Determine the (X, Y) coordinate at the center of the cell enclosing the given text.  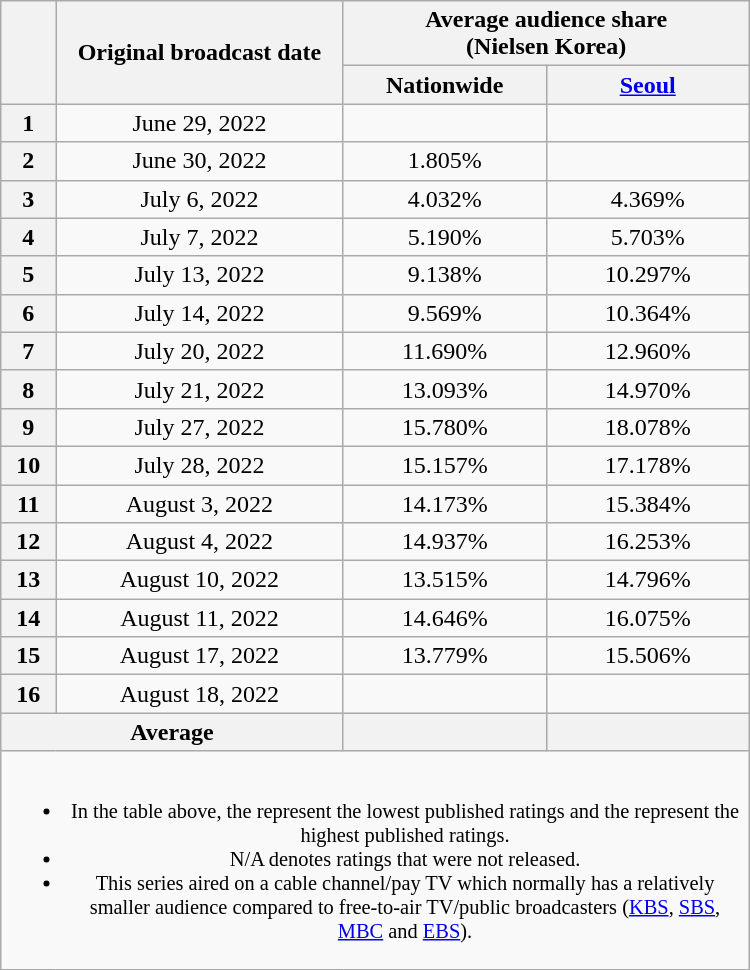
14.796% (648, 580)
14.646% (444, 618)
10 (28, 465)
14.970% (648, 389)
12 (28, 542)
15.384% (648, 503)
16.075% (648, 618)
4.032% (444, 199)
13.093% (444, 389)
1 (28, 123)
13.779% (444, 656)
14.173% (444, 503)
July 28, 2022 (200, 465)
August 11, 2022 (200, 618)
1.805% (444, 161)
13 (28, 580)
August 10, 2022 (200, 580)
18.078% (648, 427)
16 (28, 694)
8 (28, 389)
15.157% (444, 465)
14 (28, 618)
June 30, 2022 (200, 161)
10.297% (648, 275)
9.569% (444, 313)
Average (172, 732)
July 14, 2022 (200, 313)
4.369% (648, 199)
July 6, 2022 (200, 199)
June 29, 2022 (200, 123)
11.690% (444, 351)
5 (28, 275)
3 (28, 199)
11 (28, 503)
13.515% (444, 580)
16.253% (648, 542)
7 (28, 351)
12.960% (648, 351)
9.138% (444, 275)
July 13, 2022 (200, 275)
5.190% (444, 237)
July 27, 2022 (200, 427)
10.364% (648, 313)
15 (28, 656)
August 17, 2022 (200, 656)
August 4, 2022 (200, 542)
14.937% (444, 542)
6 (28, 313)
Original broadcast date (200, 52)
July 21, 2022 (200, 389)
17.178% (648, 465)
15.506% (648, 656)
July 7, 2022 (200, 237)
4 (28, 237)
August 3, 2022 (200, 503)
15.780% (444, 427)
Nationwide (444, 85)
August 18, 2022 (200, 694)
Average audience share(Nielsen Korea) (546, 34)
July 20, 2022 (200, 351)
9 (28, 427)
5.703% (648, 237)
Seoul (648, 85)
2 (28, 161)
